Locate the cell with the specified text and output its [X, Y] center coordinate. 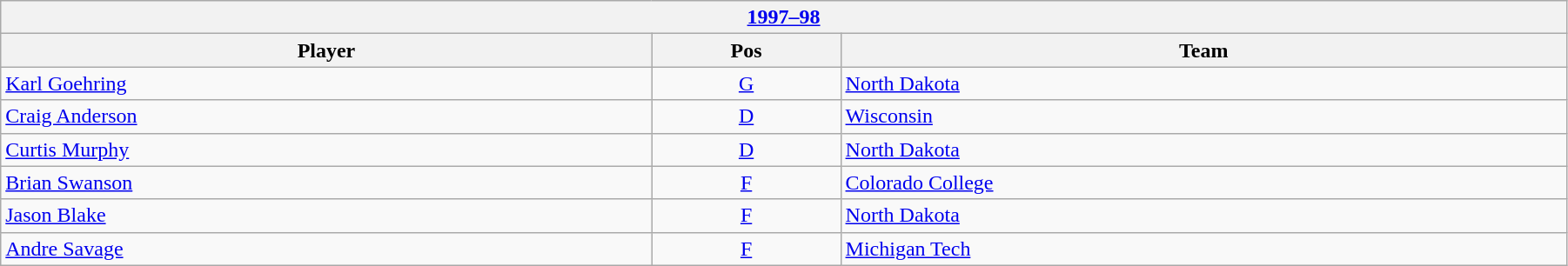
Wisconsin [1203, 116]
Michigan Tech [1203, 249]
G [747, 83]
Team [1203, 50]
Craig Anderson [326, 116]
Player [326, 50]
Brian Swanson [326, 183]
Pos [747, 50]
1997–98 [784, 17]
Andre Savage [326, 249]
Jason Blake [326, 216]
Curtis Murphy [326, 150]
Colorado College [1203, 183]
Karl Goehring [326, 83]
